Scan for the cell matching the given text and deliver its [x, y] coordinate at center. 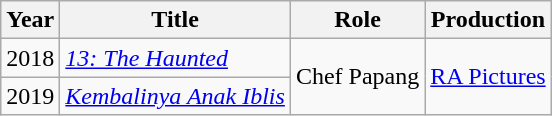
13: The Haunted [176, 58]
Title [176, 20]
2018 [30, 58]
Chef Papang [357, 77]
Kembalinya Anak Iblis [176, 96]
RA Pictures [488, 77]
Production [488, 20]
Role [357, 20]
2019 [30, 96]
Year [30, 20]
